Search for the cell housing the specified text and yield its (x, y) center coordinate. 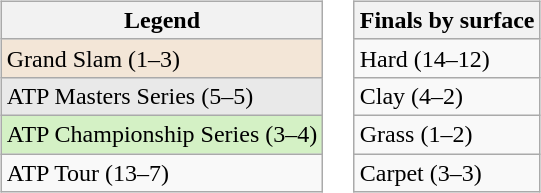
Legend (162, 20)
Finals by surface (447, 20)
Clay (4–2) (447, 96)
ATP Tour (13–7) (162, 173)
ATP Championship Series (3–4) (162, 134)
Grass (1–2) (447, 134)
ATP Masters Series (5–5) (162, 96)
Hard (14–12) (447, 58)
Grand Slam (1–3) (162, 58)
Carpet (3–3) (447, 173)
